Pinpoint the cell where the given text exists, returning its [x, y] midpoint coordinate. 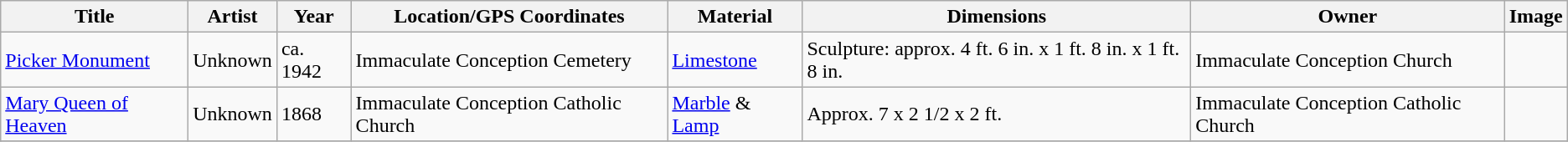
Picker Monument [95, 60]
Owner [1348, 17]
Immaculate Conception Cemetery [509, 60]
Dimensions [997, 17]
Approx. 7 x 2 1/2 x 2 ft. [997, 114]
Material [735, 17]
ca. 1942 [313, 60]
Year [313, 17]
Artist [233, 17]
Image [1536, 17]
Title [95, 17]
Immaculate Conception Church [1348, 60]
Mary Queen of Heaven [95, 114]
Limestone [735, 60]
1868 [313, 114]
Marble & Lamp [735, 114]
Sculpture: approx. 4 ft. 6 in. x 1 ft. 8 in. x 1 ft. 8 in. [997, 60]
Location/GPS Coordinates [509, 17]
